Scan for the cell matching the given text and deliver its [x, y] coordinate at center. 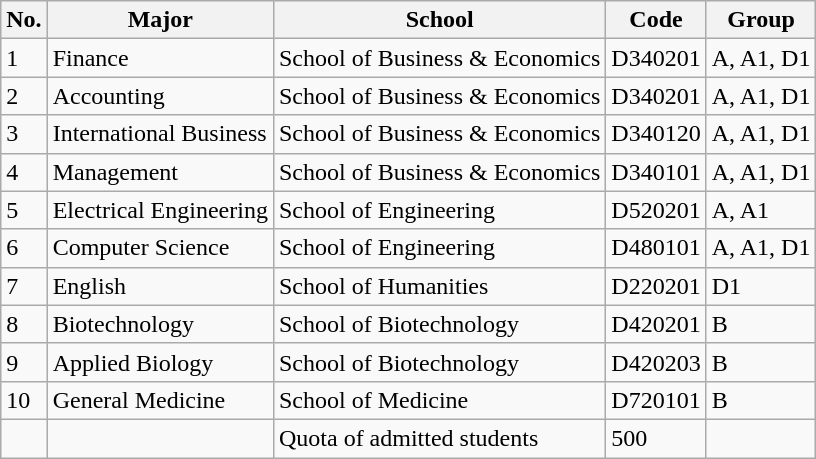
Applied Biology [160, 362]
D520201 [656, 210]
D340120 [656, 134]
D420201 [656, 324]
No. [24, 20]
School of Humanities [439, 286]
3 [24, 134]
D340101 [656, 172]
500 [656, 438]
9 [24, 362]
International Business [160, 134]
Code [656, 20]
School [439, 20]
Computer Science [160, 248]
School of Medicine [439, 400]
2 [24, 96]
Electrical Engineering [160, 210]
Major [160, 20]
D420203 [656, 362]
Finance [160, 58]
D220201 [656, 286]
D480101 [656, 248]
D1 [761, 286]
10 [24, 400]
6 [24, 248]
1 [24, 58]
7 [24, 286]
General Medicine [160, 400]
D720101 [656, 400]
Biotechnology [160, 324]
8 [24, 324]
Accounting [160, 96]
4 [24, 172]
5 [24, 210]
English [160, 286]
A, A1 [761, 210]
Management [160, 172]
Quota of admitted students [439, 438]
Group [761, 20]
